Identify which cell holds the provided text, then report its [x, y] central coordinate. 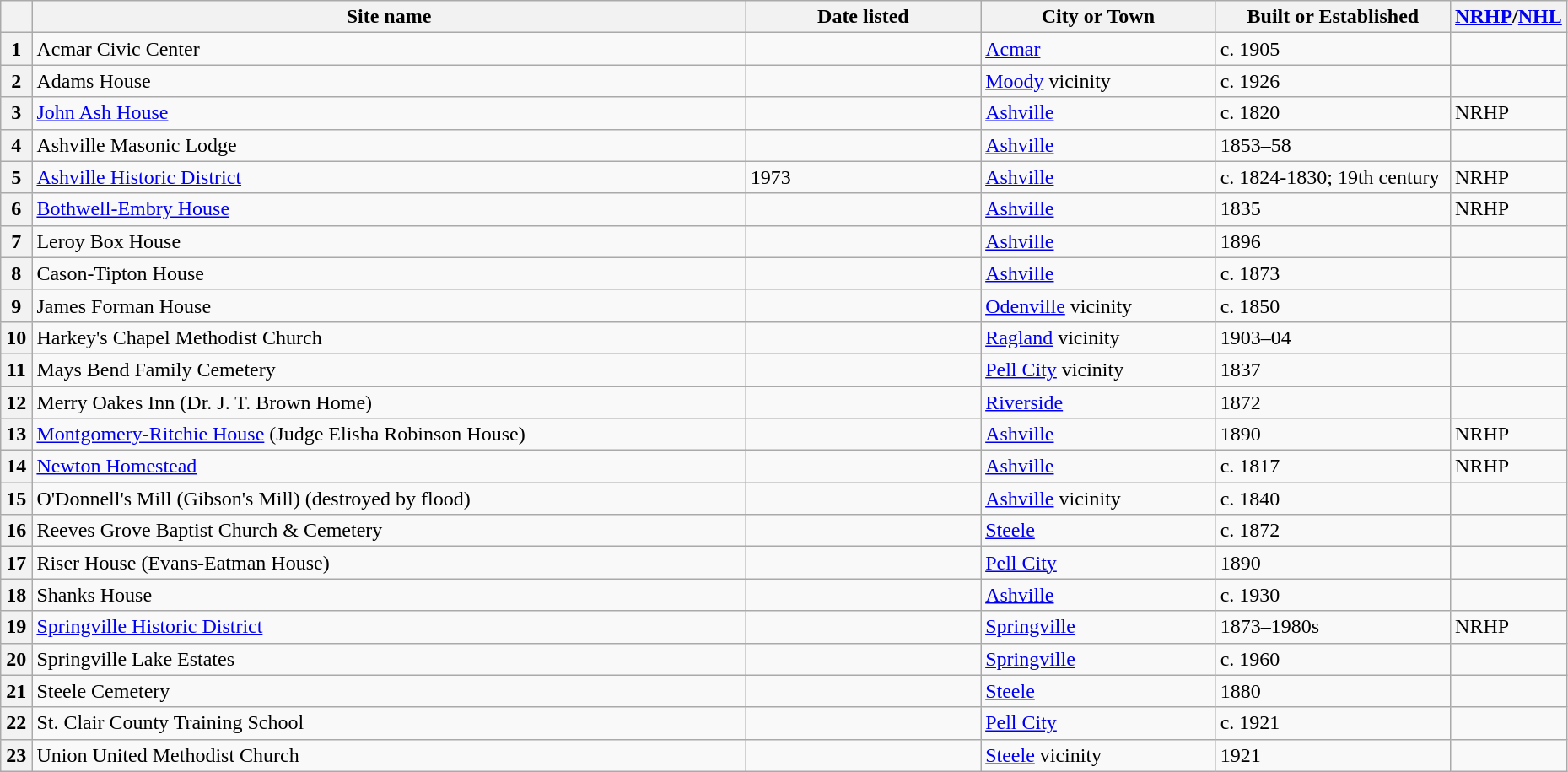
St. Clair County Training School [389, 723]
Ragland vicinity [1098, 337]
1921 [1333, 755]
Steele vicinity [1098, 755]
9 [17, 305]
19 [17, 627]
Acmar Civic Center [389, 49]
22 [17, 723]
Union United Methodist Church [389, 755]
16 [17, 531]
Riverside [1098, 402]
11 [17, 370]
Merry Oakes Inn (Dr. J. T. Brown Home) [389, 402]
c. 1872 [1333, 531]
5 [17, 177]
Site name [389, 17]
17 [17, 563]
1903–04 [1333, 337]
Reeves Grove Baptist Church & Cemetery [389, 531]
Moody vicinity [1098, 81]
Mays Bend Family Cemetery [389, 370]
7 [17, 241]
20 [17, 659]
c. 1840 [1333, 499]
6 [17, 209]
John Ash House [389, 113]
12 [17, 402]
2 [17, 81]
10 [17, 337]
c. 1817 [1333, 467]
Adams House [389, 81]
21 [17, 691]
1973 [863, 177]
Pell City vicinity [1098, 370]
1835 [1333, 209]
4 [17, 145]
1872 [1333, 402]
Ashville Masonic Lodge [389, 145]
James Forman House [389, 305]
c. 1930 [1333, 595]
Harkey's Chapel Methodist Church [389, 337]
15 [17, 499]
NRHP/NHL [1509, 17]
23 [17, 755]
Springville Historic District [389, 627]
O'Donnell's Mill (Gibson's Mill) (destroyed by flood) [389, 499]
City or Town [1098, 17]
1853–58 [1333, 145]
18 [17, 595]
Montgomery-Ritchie House (Judge Elisha Robinson House) [389, 435]
c. 1850 [1333, 305]
c. 1873 [1333, 273]
Steele Cemetery [389, 691]
c. 1926 [1333, 81]
1873–1980s [1333, 627]
Ashville Historic District [389, 177]
c. 1921 [1333, 723]
Riser House (Evans-Eatman House) [389, 563]
Acmar [1098, 49]
Shanks House [389, 595]
1896 [1333, 241]
c. 1960 [1333, 659]
Springville Lake Estates [389, 659]
Leroy Box House [389, 241]
Date listed [863, 17]
c. 1824-1830; 19th century [1333, 177]
3 [17, 113]
Built or Established [1333, 17]
8 [17, 273]
14 [17, 467]
c. 1820 [1333, 113]
Newton Homestead [389, 467]
1880 [1333, 691]
Cason-Tipton House [389, 273]
1837 [1333, 370]
13 [17, 435]
1 [17, 49]
Ashville vicinity [1098, 499]
Odenville vicinity [1098, 305]
c. 1905 [1333, 49]
Bothwell-Embry House [389, 209]
